Pinpoint the cell where the given text exists, returning its (x, y) midpoint coordinate. 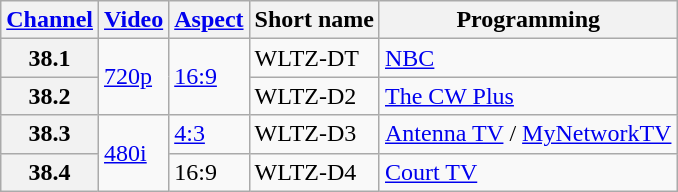
Video (134, 20)
4:3 (209, 134)
38.2 (50, 96)
Short name (314, 20)
Aspect (209, 20)
WLTZ-D2 (314, 96)
480i (134, 153)
Programming (528, 20)
WLTZ-D4 (314, 172)
The CW Plus (528, 96)
Channel (50, 20)
WLTZ-DT (314, 58)
720p (134, 77)
38.3 (50, 134)
38.4 (50, 172)
WLTZ-D3 (314, 134)
Antenna TV / MyNetworkTV (528, 134)
Court TV (528, 172)
NBC (528, 58)
38.1 (50, 58)
